From the cell containing the given text, extract its center point as [x, y] coordinate. 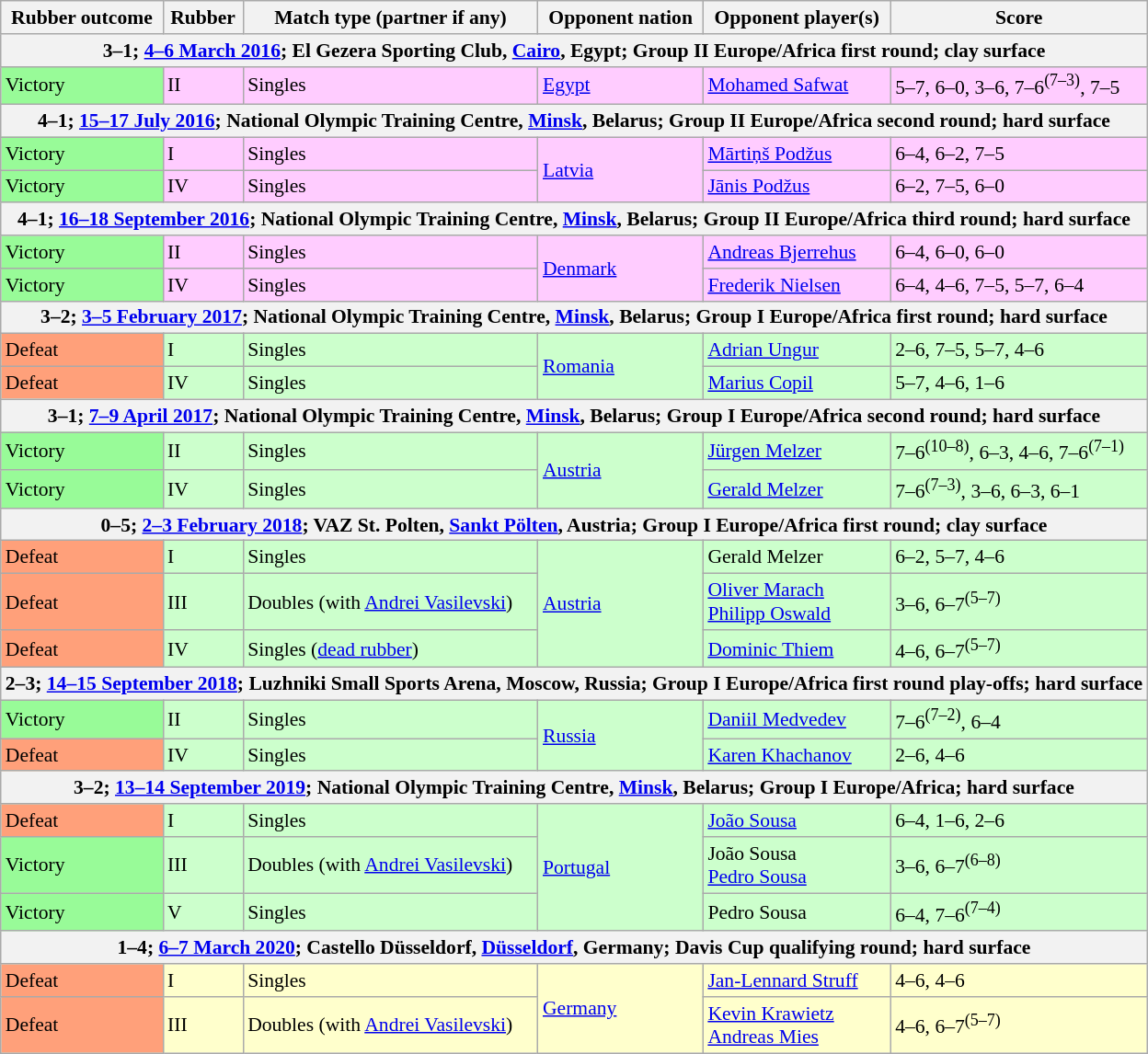
1–4; 6–7 March 2020; Castello Düsseldorf, Düsseldorf, Germany; Davis Cup qualifying round; hard surface [574, 948]
2–6, 7–5, 5–7, 4–6 [1019, 350]
3–2; 3–5 February 2017; National Olympic Training Centre, Minsk, Belarus; Group I Europe/Africa first round; hard surface [574, 317]
Mārtiņš Podžus [797, 154]
Adrian Ungur [797, 350]
Score [1019, 17]
6–4, 1–6, 2–6 [1019, 820]
7–6(7–2), 6–4 [1019, 719]
Germany [620, 1008]
Denmark [620, 269]
3–1; 4–6 March 2016; El Gezera Sporting Club, Cairo, Egypt; Group II Europe/Africa first round; clay surface [574, 51]
Oliver MarachPhilipp Oswald [797, 601]
5–7, 6–0, 3–6, 7–6(7–3), 7–5 [1019, 85]
Rubber outcome [82, 17]
Marius Copil [797, 384]
6–2, 5–7, 4–6 [1019, 557]
Dominic Thiem [797, 649]
7–6(10–8), 6–3, 4–6, 7–6(7–1) [1019, 451]
Portugal [620, 867]
4–1; 15–17 July 2016; National Olympic Training Centre, Minsk, Belarus; Group II Europe/Africa second round; hard surface [574, 121]
3–6, 6–7(6–8) [1019, 865]
3–6, 6–7(5–7) [1019, 601]
Rubber [202, 17]
6–4, 4–6, 7–5, 5–7, 6–4 [1019, 285]
Daniil Medvedev [797, 719]
6–2, 7–5, 6–0 [1019, 187]
3–1; 7–9 April 2017; National Olympic Training Centre, Minsk, Belarus; Group I Europe/Africa second round; hard surface [574, 416]
Jānis Podžus [797, 187]
2–6, 4–6 [1019, 755]
7–6(7–3), 3–6, 6–3, 6–1 [1019, 489]
Romania [620, 366]
Opponent nation [620, 17]
João Sousa [797, 820]
6–4, 7–6(7–4) [1019, 912]
Opponent player(s) [797, 17]
4–6, 4–6 [1019, 980]
Egypt [620, 85]
5–7, 4–6, 1–6 [1019, 384]
Latvia [620, 169]
6–4, 6–0, 6–0 [1019, 252]
Frederik Nielsen [797, 285]
6–4, 6–2, 7–5 [1019, 154]
3–2; 13–14 September 2019; National Olympic Training Centre, Minsk, Belarus; Group I Europe/Africa; hard surface [574, 788]
Jan-Lennard Struff [797, 980]
2–3; 14–15 September 2018; Luzhniki Small Sports Arena, Moscow, Russia; Group I Europe/Africa first round play-offs; hard surface [574, 684]
V [202, 912]
Kevin KrawietzAndreas Mies [797, 1025]
0–5; 2–3 February 2018; VAZ St. Polten, Sankt Pölten, Austria; Group I Europe/Africa first round; clay surface [574, 525]
Mohamed Safwat [797, 85]
Match type (partner if any) [390, 17]
Andreas Bjerrehus [797, 252]
4–1; 16–18 September 2016; National Olympic Training Centre, Minsk, Belarus; Group II Europe/Africa third round; hard surface [574, 220]
Singles (dead rubber) [390, 649]
João SousaPedro Sousa [797, 865]
Pedro Sousa [797, 912]
Russia [620, 736]
Karen Khachanov [797, 755]
Jürgen Melzer [797, 451]
